Pinpoint the cell where the given text exists, returning its (x, y) midpoint coordinate. 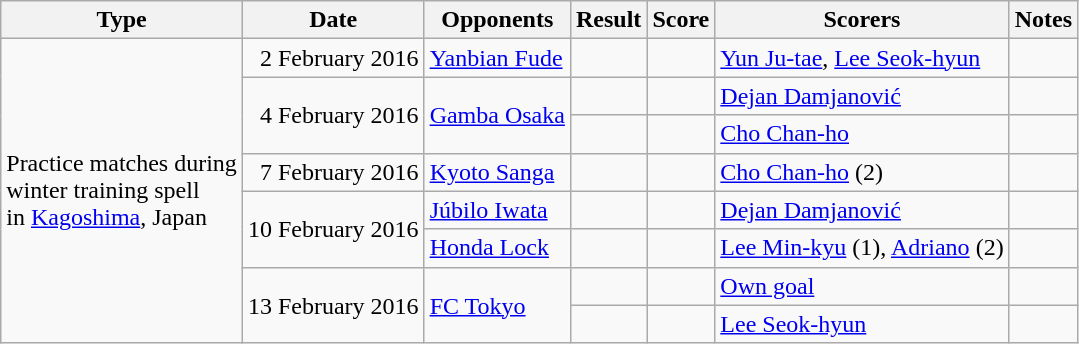
4 February 2016 (333, 115)
Score (681, 20)
Lee Seok-hyun (862, 324)
Type (122, 20)
Júbilo Iwata (497, 210)
Yanbian Fude (497, 58)
13 February 2016 (333, 305)
Cho Chan-ho (862, 134)
Result (608, 20)
10 February 2016 (333, 229)
Yun Ju-tae, Lee Seok-hyun (862, 58)
7 February 2016 (333, 172)
Opponents (497, 20)
Date (333, 20)
Scorers (862, 20)
FC Tokyo (497, 305)
Lee Min-kyu (1), Adriano (2) (862, 248)
Honda Lock (497, 248)
2 February 2016 (333, 58)
Notes (1043, 20)
Cho Chan-ho (2) (862, 172)
Gamba Osaka (497, 115)
Own goal (862, 286)
Practice matches duringwinter training spell in Kagoshima, Japan (122, 191)
Kyoto Sanga (497, 172)
